Extract the (X, Y) coordinate from the center of the cell holding the provided text.  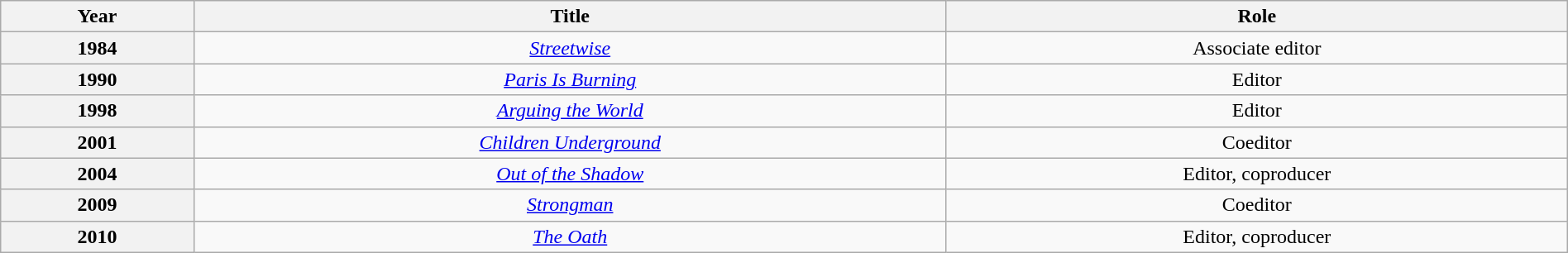
Children Underground (570, 142)
2001 (98, 142)
The Oath (570, 236)
Paris Is Burning (570, 79)
Arguing the World (570, 111)
1990 (98, 79)
Streetwise (570, 48)
1984 (98, 48)
Associate editor (1257, 48)
2010 (98, 236)
2004 (98, 174)
1998 (98, 111)
Strongman (570, 205)
Out of the Shadow (570, 174)
Title (570, 17)
2009 (98, 205)
Year (98, 17)
Role (1257, 17)
